Extract the (X, Y) coordinate from the center of the cell holding the provided text.  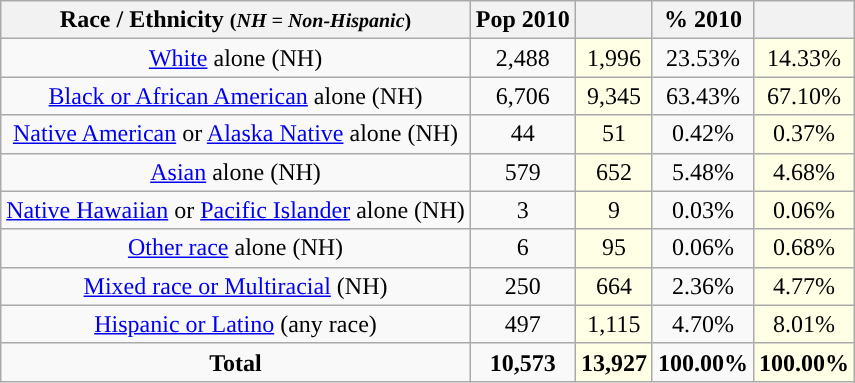
13,927 (614, 362)
Native Hawaiian or Pacific Islander alone (NH) (236, 210)
Native American or Alaska Native alone (NH) (236, 134)
5.48% (702, 172)
% 2010 (702, 20)
67.10% (804, 96)
3 (522, 210)
Race / Ethnicity (NH = Non-Hispanic) (236, 20)
14.33% (804, 58)
652 (614, 172)
0.03% (702, 210)
6,706 (522, 96)
10,573 (522, 362)
1,115 (614, 324)
579 (522, 172)
Mixed race or Multiracial (NH) (236, 286)
51 (614, 134)
44 (522, 134)
1,996 (614, 58)
2,488 (522, 58)
4.70% (702, 324)
8.01% (804, 324)
497 (522, 324)
63.43% (702, 96)
0.68% (804, 248)
Total (236, 362)
4.77% (804, 286)
Pop 2010 (522, 20)
23.53% (702, 58)
4.68% (804, 172)
Hispanic or Latino (any race) (236, 324)
95 (614, 248)
Asian alone (NH) (236, 172)
9 (614, 210)
0.37% (804, 134)
0.42% (702, 134)
Black or African American alone (NH) (236, 96)
250 (522, 286)
6 (522, 248)
9,345 (614, 96)
White alone (NH) (236, 58)
664 (614, 286)
2.36% (702, 286)
Other race alone (NH) (236, 248)
